Pinpoint the cell where the given text exists, returning its (x, y) midpoint coordinate. 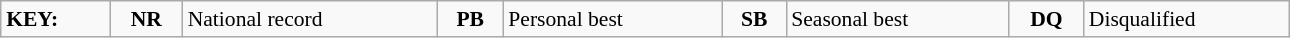
PB (470, 19)
SB (754, 19)
Personal best (612, 19)
KEY: (56, 19)
DQ (1046, 19)
Seasonal best (898, 19)
NR (146, 19)
Disqualified (1186, 19)
National record (310, 19)
